Detect which cell encompasses the target text, then output its (x, y) center coordinate. 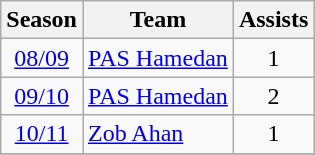
Zob Ahan (158, 134)
Season (42, 20)
09/10 (42, 96)
10/11 (42, 134)
Team (158, 20)
2 (273, 96)
08/09 (42, 58)
Assists (273, 20)
